Search for the cell housing the specified text and yield its (x, y) center coordinate. 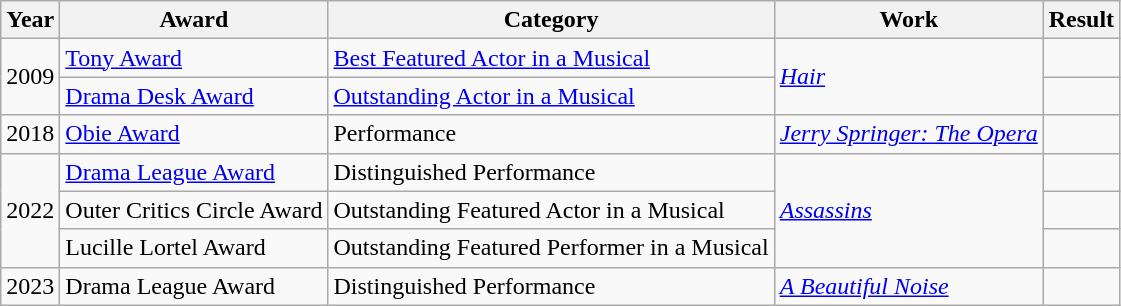
Lucille Lortel Award (194, 248)
Outstanding Featured Performer in a Musical (551, 248)
Obie Award (194, 134)
Category (551, 20)
Result (1081, 20)
2018 (30, 134)
2009 (30, 77)
Performance (551, 134)
Best Featured Actor in a Musical (551, 58)
Award (194, 20)
Jerry Springer: The Opera (908, 134)
Outstanding Actor in a Musical (551, 96)
Drama Desk Award (194, 96)
2023 (30, 286)
Hair (908, 77)
Year (30, 20)
Tony Award (194, 58)
Outstanding Featured Actor in a Musical (551, 210)
Outer Critics Circle Award (194, 210)
Work (908, 20)
Assassins (908, 210)
A Beautiful Noise (908, 286)
2022 (30, 210)
